Detect which cell encompasses the target text, then output its [x, y] center coordinate. 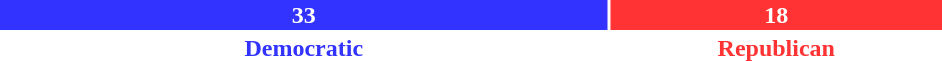
33 [304, 15]
18 [776, 15]
